Scan for the cell matching the given text and deliver its [x, y] coordinate at center. 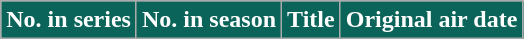
No. in series [69, 20]
Original air date [432, 20]
Title [312, 20]
No. in season [208, 20]
